Capture the cell that displays the provided text and extract its (X, Y) central coordinate. 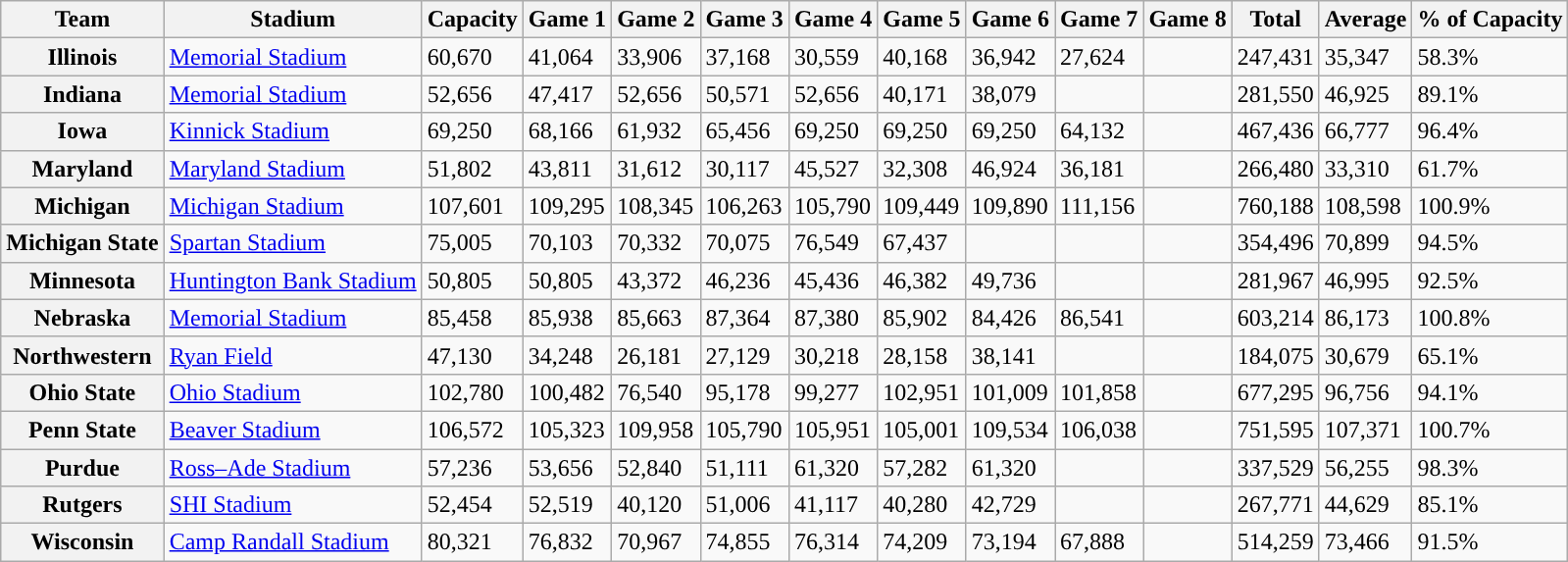
Maryland (82, 169)
35,347 (1365, 57)
267,771 (1275, 505)
74,209 (922, 542)
677,295 (1275, 392)
Ohio State (82, 392)
52,840 (656, 468)
Maryland Stadium (292, 169)
49,736 (1010, 281)
Kinnick Stadium (292, 131)
Beaver Stadium (292, 430)
Spartan Stadium (292, 243)
107,601 (473, 206)
Michigan (82, 206)
57,236 (473, 468)
% of Capacity (1491, 20)
41,064 (567, 57)
46,995 (1365, 281)
337,529 (1275, 468)
76,314 (833, 542)
76,549 (833, 243)
106,572 (473, 430)
111,156 (1099, 206)
281,550 (1275, 94)
26,181 (656, 355)
603,214 (1275, 318)
Capacity (473, 20)
105,001 (922, 430)
61.7% (1491, 169)
46,925 (1365, 94)
Game 2 (656, 20)
SHI Stadium (292, 505)
Northwestern (82, 355)
28,158 (922, 355)
38,079 (1010, 94)
76,832 (567, 542)
Game 1 (567, 20)
70,103 (567, 243)
37,168 (744, 57)
Wisconsin (82, 542)
98.3% (1491, 468)
67,888 (1099, 542)
108,598 (1365, 206)
85,938 (567, 318)
47,130 (473, 355)
Stadium (292, 20)
40,120 (656, 505)
514,259 (1275, 542)
30,559 (833, 57)
30,117 (744, 169)
52,454 (473, 505)
751,595 (1275, 430)
Huntington Bank Stadium (292, 281)
105,323 (567, 430)
57,282 (922, 468)
31,612 (656, 169)
Game 6 (1010, 20)
94.1% (1491, 392)
86,173 (1365, 318)
68,166 (567, 131)
30,218 (833, 355)
27,624 (1099, 57)
76,540 (656, 392)
56,255 (1365, 468)
45,527 (833, 169)
101,009 (1010, 392)
87,380 (833, 318)
Camp Randall Stadium (292, 542)
109,958 (656, 430)
70,075 (744, 243)
Game 7 (1099, 20)
75,005 (473, 243)
467,436 (1275, 131)
109,534 (1010, 430)
92.5% (1491, 281)
33,906 (656, 57)
Game 4 (833, 20)
42,729 (1010, 505)
354,496 (1275, 243)
41,117 (833, 505)
60,670 (473, 57)
65,456 (744, 131)
64,132 (1099, 131)
86,541 (1099, 318)
106,038 (1099, 430)
40,168 (922, 57)
100.9% (1491, 206)
247,431 (1275, 57)
109,890 (1010, 206)
Rutgers (82, 505)
Illinois (82, 57)
34,248 (567, 355)
50,571 (744, 94)
Ohio Stadium (292, 392)
108,345 (656, 206)
109,295 (567, 206)
Michigan State (82, 243)
85,663 (656, 318)
43,372 (656, 281)
100.7% (1491, 430)
Game 5 (922, 20)
46,236 (744, 281)
70,967 (656, 542)
Game 3 (744, 20)
109,449 (922, 206)
184,075 (1275, 355)
101,858 (1099, 392)
Team (82, 20)
102,951 (922, 392)
43,811 (567, 169)
52,519 (567, 505)
105,951 (833, 430)
33,310 (1365, 169)
89.1% (1491, 94)
73,466 (1365, 542)
66,777 (1365, 131)
Minnesota (82, 281)
58.3% (1491, 57)
100,482 (567, 392)
51,802 (473, 169)
47,417 (567, 94)
Game 8 (1188, 20)
Iowa (82, 131)
85.1% (1491, 505)
96.4% (1491, 131)
32,308 (922, 169)
73,194 (1010, 542)
40,280 (922, 505)
53,656 (567, 468)
281,967 (1275, 281)
Michigan Stadium (292, 206)
27,129 (744, 355)
102,780 (473, 392)
Ross–Ade Stadium (292, 468)
70,332 (656, 243)
Indiana (82, 94)
760,188 (1275, 206)
45,436 (833, 281)
85,458 (473, 318)
266,480 (1275, 169)
70,899 (1365, 243)
51,006 (744, 505)
91.5% (1491, 542)
46,382 (922, 281)
Penn State (82, 430)
85,902 (922, 318)
87,364 (744, 318)
40,171 (922, 94)
61,932 (656, 131)
84,426 (1010, 318)
96,756 (1365, 392)
38,141 (1010, 355)
Nebraska (82, 318)
Average (1365, 20)
106,263 (744, 206)
94.5% (1491, 243)
46,924 (1010, 169)
36,181 (1099, 169)
Total (1275, 20)
65.1% (1491, 355)
Purdue (82, 468)
Ryan Field (292, 355)
99,277 (833, 392)
74,855 (744, 542)
51,111 (744, 468)
107,371 (1365, 430)
95,178 (744, 392)
44,629 (1365, 505)
30,679 (1365, 355)
36,942 (1010, 57)
67,437 (922, 243)
100.8% (1491, 318)
80,321 (473, 542)
